Scan for the cell matching the given text and deliver its (X, Y) coordinate at center. 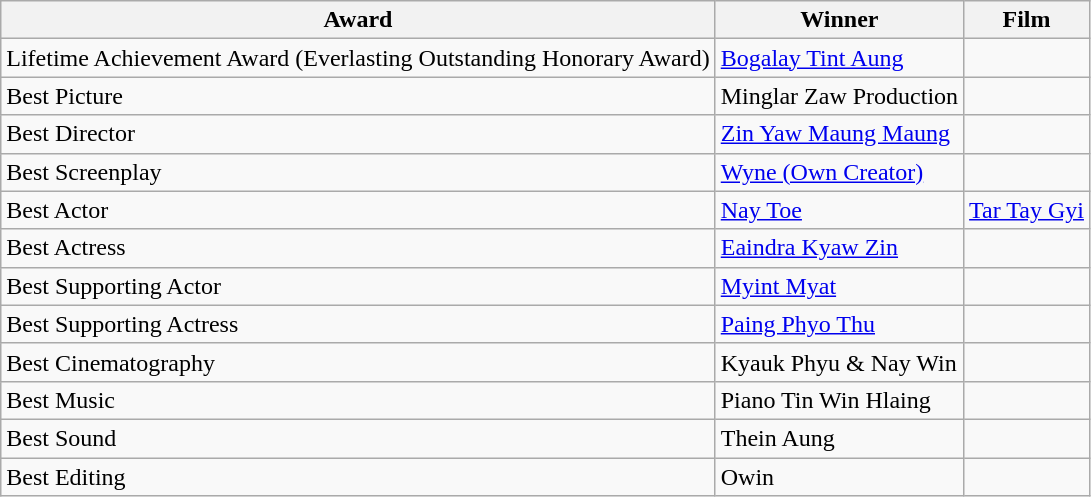
Best Editing (358, 477)
Lifetime Achievement Award (Everlasting Outstanding Honorary Award) (358, 58)
Best Music (358, 400)
Owin (839, 477)
Thein Aung (839, 438)
Film (1027, 20)
Zin Yaw Maung Maung (839, 134)
Best Sound (358, 438)
Best Screenplay (358, 172)
Winner (839, 20)
Best Director (358, 134)
Kyauk Phyu & Nay Win (839, 362)
Bogalay Tint Aung (839, 58)
Wyne (Own Creator) (839, 172)
Tar Tay Gyi (1027, 210)
Myint Myat (839, 286)
Best Picture (358, 96)
Best Supporting Actress (358, 324)
Best Cinematography (358, 362)
Best Actor (358, 210)
Minglar Zaw Production (839, 96)
Best Supporting Actor (358, 286)
Nay Toe (839, 210)
Award (358, 20)
Best Actress (358, 248)
Paing Phyo Thu (839, 324)
Eaindra Kyaw Zin (839, 248)
Piano Tin Win Hlaing (839, 400)
